Return (x, y) of the center of cell containing provided text 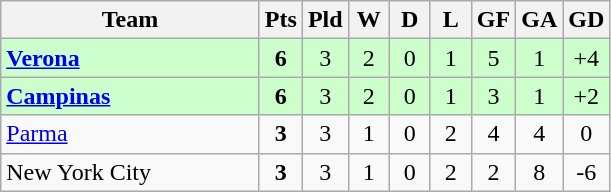
L (450, 20)
GF (493, 20)
+2 (586, 96)
D (410, 20)
8 (540, 172)
+4 (586, 58)
5 (493, 58)
GD (586, 20)
-6 (586, 172)
New York City (130, 172)
Team (130, 20)
Pld (325, 20)
Campinas (130, 96)
W (368, 20)
Verona (130, 58)
Pts (280, 20)
GA (540, 20)
Parma (130, 134)
